Extract the [X, Y] coordinate from the center of the cell holding the provided text.  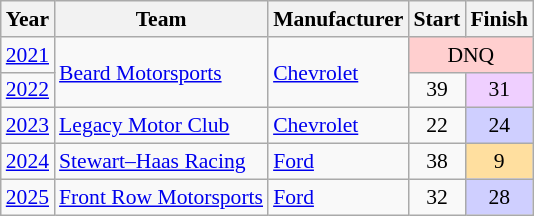
24 [499, 126]
2025 [28, 197]
Finish [499, 19]
28 [499, 197]
Team [161, 19]
Manufacturer [338, 19]
2021 [28, 55]
2022 [28, 90]
Beard Motorsports [161, 72]
31 [499, 90]
22 [436, 126]
Legacy Motor Club [161, 126]
39 [436, 90]
32 [436, 197]
DNQ [470, 55]
Start [436, 19]
2024 [28, 162]
Front Row Motorsports [161, 197]
9 [499, 162]
2023 [28, 126]
Stewart–Haas Racing [161, 162]
Year [28, 19]
38 [436, 162]
